For the text-containing cell, return its midpoint in [X, Y] coordinate format. 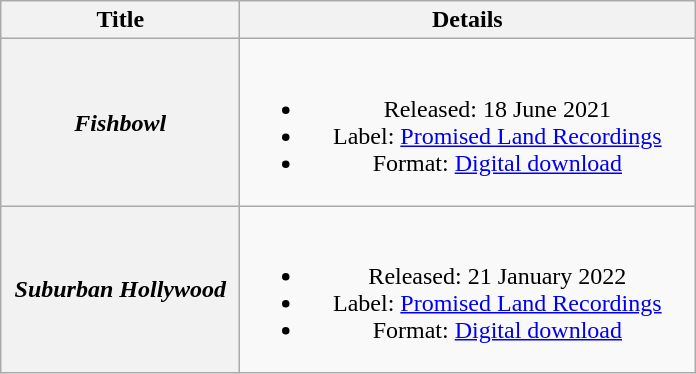
Released: 21 January 2022Label: Promised Land RecordingsFormat: Digital download [468, 290]
Released: 18 June 2021Label: Promised Land RecordingsFormat: Digital download [468, 122]
Details [468, 20]
Title [120, 20]
Suburban Hollywood [120, 290]
Fishbowl [120, 122]
